Provide the (X, Y) coordinate of the cell's center where the given text is located.  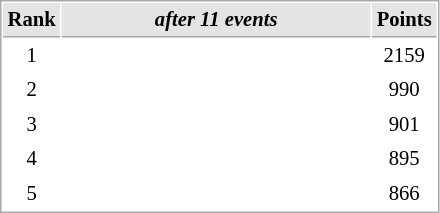
4 (32, 158)
5 (32, 194)
990 (404, 90)
2159 (404, 56)
3 (32, 124)
901 (404, 124)
Rank (32, 20)
895 (404, 158)
2 (32, 90)
Points (404, 20)
866 (404, 194)
1 (32, 56)
after 11 events (216, 20)
